Find where the given text appears and provide that cell's center as [x, y] coordinate. 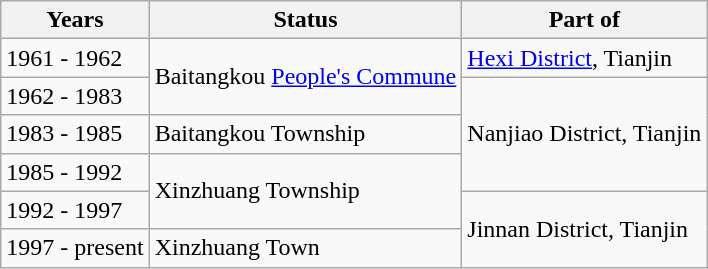
1961 - 1962 [75, 58]
Years [75, 20]
1992 - 1997 [75, 210]
1985 - 1992 [75, 172]
Part of [584, 20]
1962 - 1983 [75, 96]
Status [306, 20]
Xinzhuang Town [306, 248]
Hexi District, Tianjin [584, 58]
Baitangkou Township [306, 134]
1983 - 1985 [75, 134]
1997 - present [75, 248]
Jinnan District, Tianjin [584, 229]
Nanjiao District, Tianjin [584, 134]
Xinzhuang Township [306, 191]
Baitangkou People's Commune [306, 77]
